Return (x, y) of the center of cell containing provided text 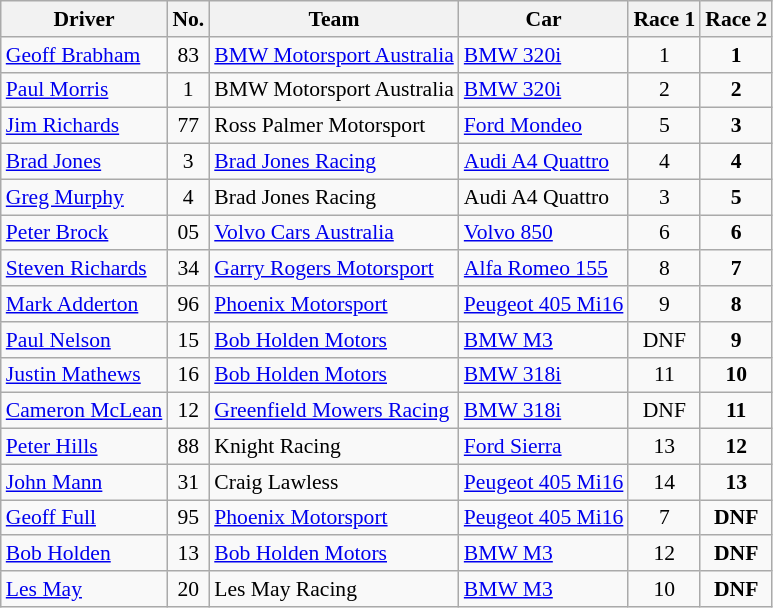
Greenfield Mowers Racing (334, 411)
Ross Palmer Motorsport (334, 126)
Craig Lawless (334, 482)
Volvo Cars Australia (334, 233)
Les May Racing (334, 589)
Ford Mondeo (544, 126)
John Mann (84, 482)
Bob Holden (84, 554)
31 (188, 482)
Volvo 850 (544, 233)
Brad Jones (84, 162)
Steven Richards (84, 269)
Cameron McLean (84, 411)
Paul Nelson (84, 340)
77 (188, 126)
15 (188, 340)
Driver (84, 19)
05 (188, 233)
83 (188, 55)
Jim Richards (84, 126)
Geoff Full (84, 518)
No. (188, 19)
34 (188, 269)
Paul Morris (84, 90)
Garry Rogers Motorsport (334, 269)
Race 2 (736, 19)
Peter Brock (84, 233)
20 (188, 589)
Ford Sierra (544, 447)
Peter Hills (84, 447)
96 (188, 304)
Greg Murphy (84, 197)
Mark Adderton (84, 304)
95 (188, 518)
Geoff Brabham (84, 55)
Alfa Romeo 155 (544, 269)
Team (334, 19)
Knight Racing (334, 447)
Race 1 (664, 19)
Les May (84, 589)
88 (188, 447)
14 (664, 482)
Car (544, 19)
Justin Mathews (84, 375)
16 (188, 375)
